Provide the (X, Y) coordinate of the cell's center where the given text is located.  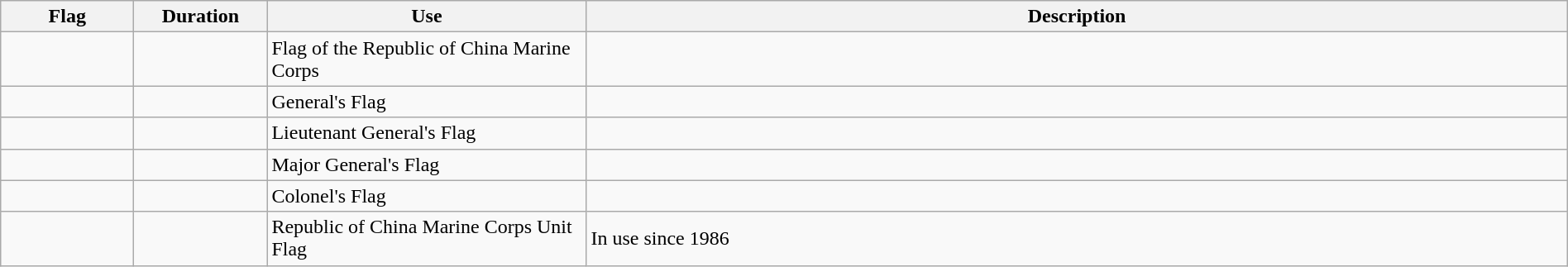
Lieutenant General's Flag (427, 133)
General's Flag (427, 102)
Use (427, 17)
Major General's Flag (427, 164)
In use since 1986 (1077, 238)
Description (1077, 17)
Duration (200, 17)
Colonel's Flag (427, 196)
Flag (68, 17)
Flag of the Republic of China Marine Corps (427, 60)
Republic of China Marine Corps Unit Flag (427, 238)
